For the text-containing cell, return its midpoint in (x, y) coordinate format. 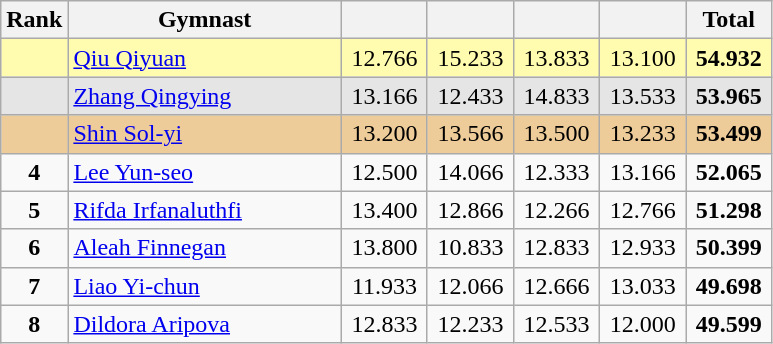
15.233 (470, 58)
Qiu Qiyuan (205, 58)
Dildora Aripova (205, 324)
Total (729, 20)
12.500 (384, 172)
Rifda Irfanaluthfi (205, 210)
Liao Yi-chun (205, 286)
11.933 (384, 286)
6 (34, 248)
13.033 (643, 286)
13.566 (470, 134)
7 (34, 286)
50.399 (729, 248)
13.100 (643, 58)
Lee Yun-seo (205, 172)
Zhang Qingying (205, 96)
51.298 (729, 210)
49.698 (729, 286)
49.599 (729, 324)
53.965 (729, 96)
Gymnast (205, 20)
14.066 (470, 172)
12.933 (643, 248)
12.233 (470, 324)
Rank (34, 20)
8 (34, 324)
14.833 (557, 96)
12.333 (557, 172)
13.500 (557, 134)
13.400 (384, 210)
54.932 (729, 58)
Shin Sol-yi (205, 134)
12.666 (557, 286)
13.200 (384, 134)
13.533 (643, 96)
12.266 (557, 210)
13.233 (643, 134)
12.066 (470, 286)
10.833 (470, 248)
52.065 (729, 172)
13.800 (384, 248)
12.433 (470, 96)
12.533 (557, 324)
13.833 (557, 58)
12.866 (470, 210)
Aleah Finnegan (205, 248)
4 (34, 172)
12.000 (643, 324)
5 (34, 210)
53.499 (729, 134)
